Capture the cell that displays the provided text and extract its (X, Y) central coordinate. 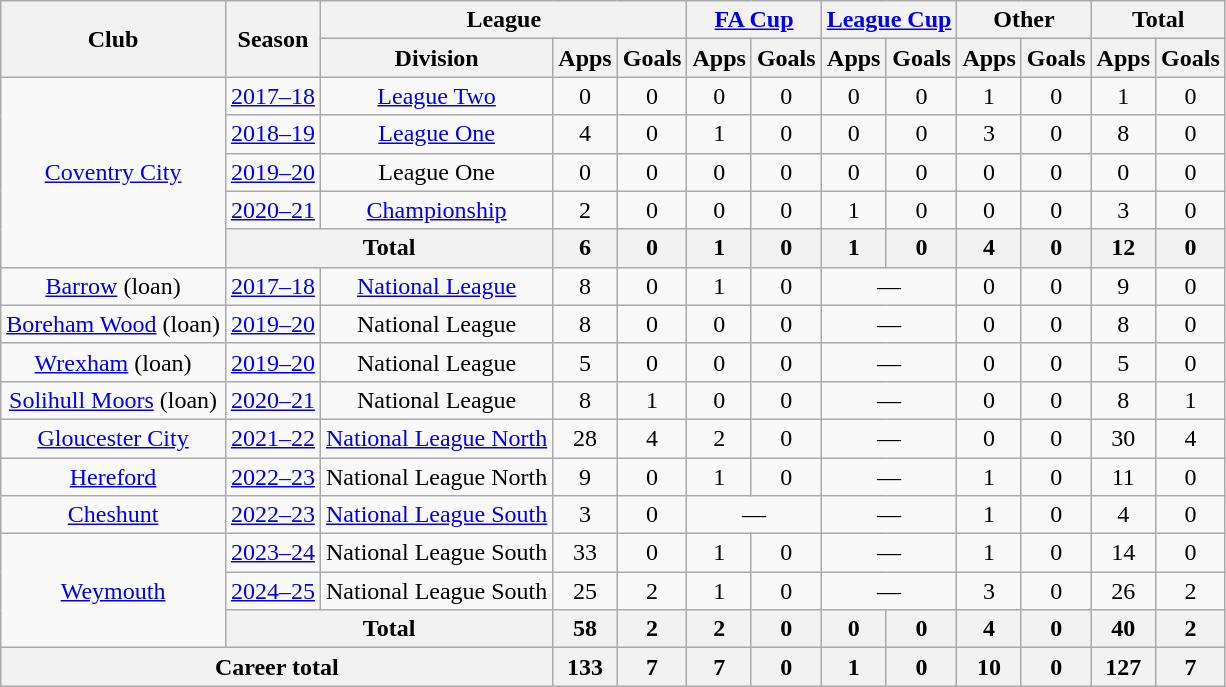
Championship (436, 210)
26 (1123, 591)
Barrow (loan) (114, 286)
Coventry City (114, 172)
Gloucester City (114, 438)
2024–25 (272, 591)
10 (989, 667)
2021–22 (272, 438)
Hereford (114, 477)
Boreham Wood (loan) (114, 324)
33 (585, 553)
League Two (436, 96)
Cheshunt (114, 515)
Club (114, 39)
FA Cup (754, 20)
25 (585, 591)
Other (1024, 20)
58 (585, 629)
League Cup (889, 20)
Career total (277, 667)
127 (1123, 667)
Season (272, 39)
Division (436, 58)
Wrexham (loan) (114, 362)
11 (1123, 477)
14 (1123, 553)
30 (1123, 438)
League (504, 20)
28 (585, 438)
6 (585, 248)
Solihull Moors (loan) (114, 400)
Weymouth (114, 591)
12 (1123, 248)
133 (585, 667)
2023–24 (272, 553)
40 (1123, 629)
2018–19 (272, 134)
